Search for the cell housing the specified text and yield its (X, Y) center coordinate. 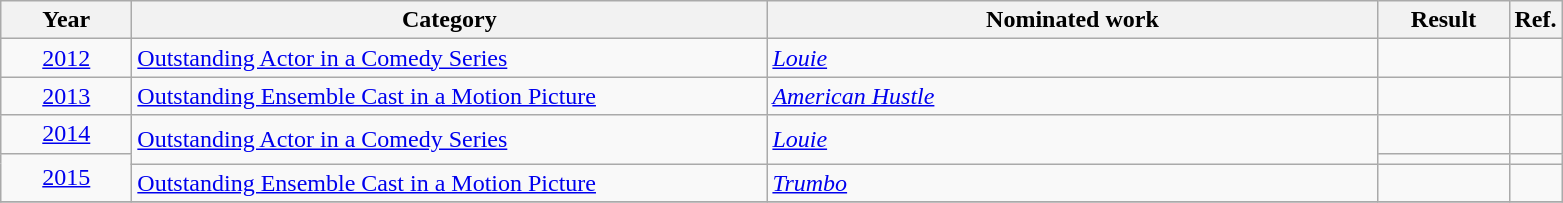
2015 (66, 178)
2014 (66, 134)
Year (66, 20)
Result (1444, 20)
Nominated work (1072, 20)
Trumbo (1072, 183)
Category (450, 20)
2012 (66, 58)
2013 (66, 96)
American Hustle (1072, 96)
Ref. (1536, 20)
